Capture the cell that displays the provided text and extract its (x, y) central coordinate. 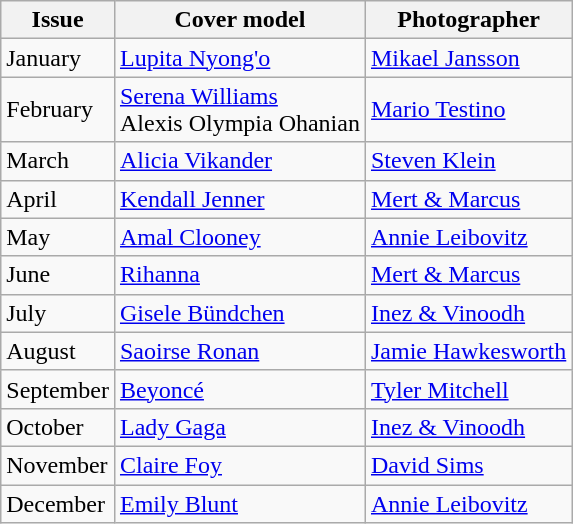
Emily Blunt (240, 503)
June (58, 275)
Amal Clooney (240, 237)
Issue (58, 20)
Steven Klein (468, 161)
August (58, 351)
September (58, 389)
David Sims (468, 465)
Alicia Vikander (240, 161)
Claire Foy (240, 465)
Beyoncé (240, 389)
December (58, 503)
November (58, 465)
April (58, 199)
Tyler Mitchell (468, 389)
Rihanna (240, 275)
Gisele Bündchen (240, 313)
Lady Gaga (240, 427)
Mikael Jansson (468, 58)
Saoirse Ronan (240, 351)
October (58, 427)
February (58, 110)
July (58, 313)
Mario Testino (468, 110)
March (58, 161)
Jamie Hawkesworth (468, 351)
Lupita Nyong'o (240, 58)
Kendall Jenner (240, 199)
January (58, 58)
Serena WilliamsAlexis Olympia Ohanian (240, 110)
May (58, 237)
Cover model (240, 20)
Photographer (468, 20)
